Capture the cell that displays the provided text and extract its [X, Y] central coordinate. 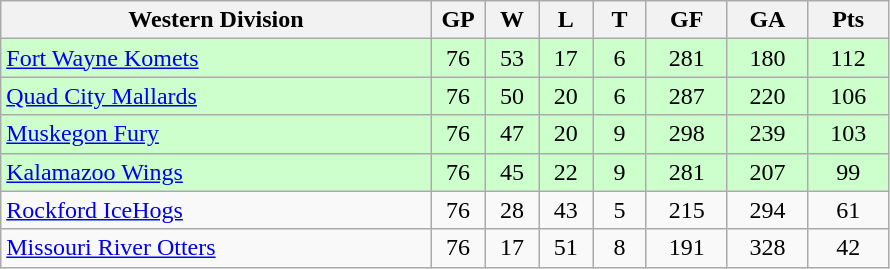
47 [512, 134]
GP [458, 20]
8 [620, 248]
112 [848, 58]
Muskegon Fury [216, 134]
53 [512, 58]
5 [620, 210]
220 [768, 96]
Pts [848, 20]
45 [512, 172]
42 [848, 248]
103 [848, 134]
328 [768, 248]
298 [686, 134]
L [566, 20]
Fort Wayne Komets [216, 58]
GA [768, 20]
61 [848, 210]
Rockford IceHogs [216, 210]
106 [848, 96]
239 [768, 134]
43 [566, 210]
Western Division [216, 20]
99 [848, 172]
287 [686, 96]
22 [566, 172]
Kalamazoo Wings [216, 172]
GF [686, 20]
T [620, 20]
180 [768, 58]
50 [512, 96]
207 [768, 172]
294 [768, 210]
W [512, 20]
Missouri River Otters [216, 248]
191 [686, 248]
51 [566, 248]
Quad City Mallards [216, 96]
28 [512, 210]
215 [686, 210]
